Detect which cell encompasses the target text, then output its (X, Y) center coordinate. 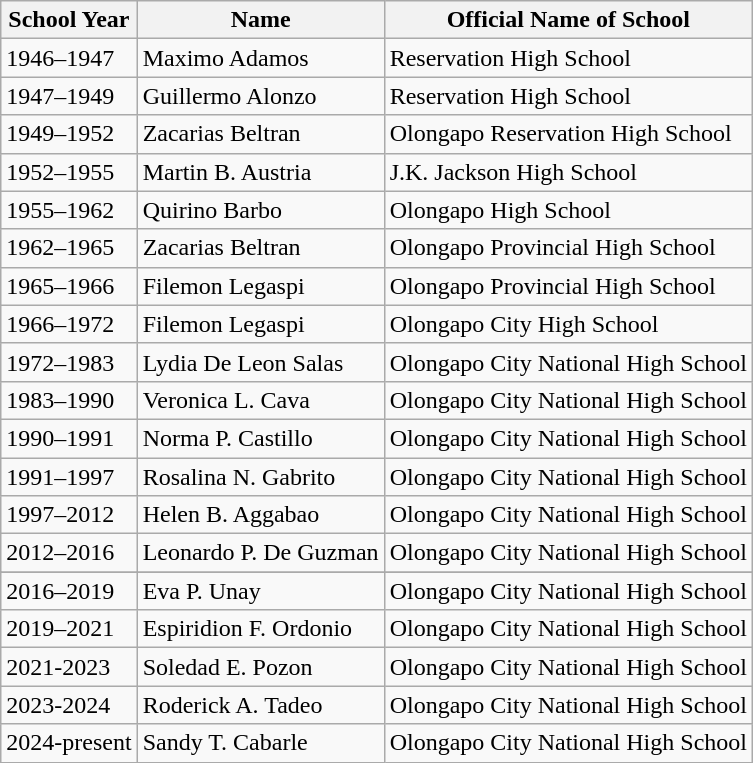
1955–1962 (69, 210)
2019–2021 (69, 629)
1990–1991 (69, 438)
Quirino Barbo (260, 210)
Helen B. Aggabao (260, 515)
1972–1983 (69, 362)
1966–1972 (69, 324)
Rosalina N. Gabrito (260, 477)
Sandy T. Cabarle (260, 743)
Maximo Adamos (260, 58)
Espiridion F. Ordonio (260, 629)
Olongapo High School (568, 210)
1991–1997 (69, 477)
J.K. Jackson High School (568, 172)
Martin B. Austria (260, 172)
1983–1990 (69, 400)
Eva P. Unay (260, 591)
Soledad E. Pozon (260, 667)
Guillermo Alonzo (260, 96)
Leonardo P. De Guzman (260, 553)
2016–2019 (69, 591)
2024-present (69, 743)
2021-2023 (69, 667)
2012–2016 (69, 553)
Roderick A. Tadeo (260, 705)
Official Name of School (568, 20)
1965–1966 (69, 286)
School Year (69, 20)
Olongapo Reservation High School (568, 134)
1952–1955 (69, 172)
1947–1949 (69, 96)
1997–2012 (69, 515)
Name (260, 20)
Olongapo City High School (568, 324)
1962–1965 (69, 248)
Norma P. Castillo (260, 438)
2023-2024 (69, 705)
1949–1952 (69, 134)
Veronica L. Cava (260, 400)
1946–1947 (69, 58)
Lydia De Leon Salas (260, 362)
